From the cell containing the given text, extract its center point as [x, y] coordinate. 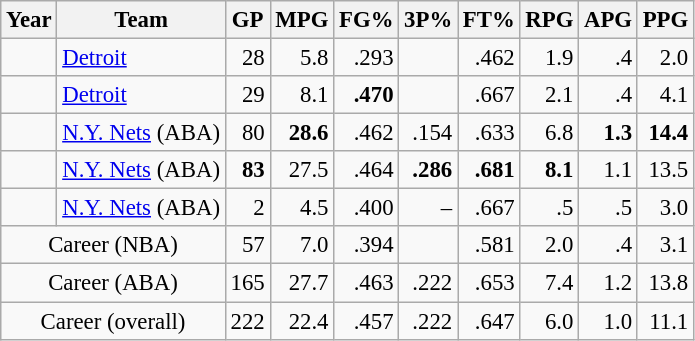
FG% [366, 20]
27.7 [302, 283]
3P% [428, 20]
3.1 [665, 245]
13.8 [665, 283]
28.6 [302, 133]
3.0 [665, 208]
.653 [490, 283]
FT% [490, 20]
Team [141, 20]
.286 [428, 170]
80 [248, 133]
Career (NBA) [114, 245]
.400 [366, 208]
14.4 [665, 133]
.470 [366, 95]
Year [29, 20]
1.2 [608, 283]
1.1 [608, 170]
13.5 [665, 170]
.681 [490, 170]
6.0 [550, 321]
2 [248, 208]
165 [248, 283]
MPG [302, 20]
4.5 [302, 208]
6.8 [550, 133]
.457 [366, 321]
1.3 [608, 133]
Career (overall) [114, 321]
4.1 [665, 95]
1.0 [608, 321]
– [428, 208]
.581 [490, 245]
27.5 [302, 170]
.154 [428, 133]
2.1 [550, 95]
28 [248, 58]
.463 [366, 283]
29 [248, 95]
83 [248, 170]
.293 [366, 58]
22.4 [302, 321]
RPG [550, 20]
.647 [490, 321]
1.9 [550, 58]
.394 [366, 245]
.464 [366, 170]
APG [608, 20]
57 [248, 245]
5.8 [302, 58]
11.1 [665, 321]
7.4 [550, 283]
7.0 [302, 245]
222 [248, 321]
PPG [665, 20]
Career (ABA) [114, 283]
.633 [490, 133]
GP [248, 20]
